Pinpoint the cell where the given text exists, returning its (X, Y) midpoint coordinate. 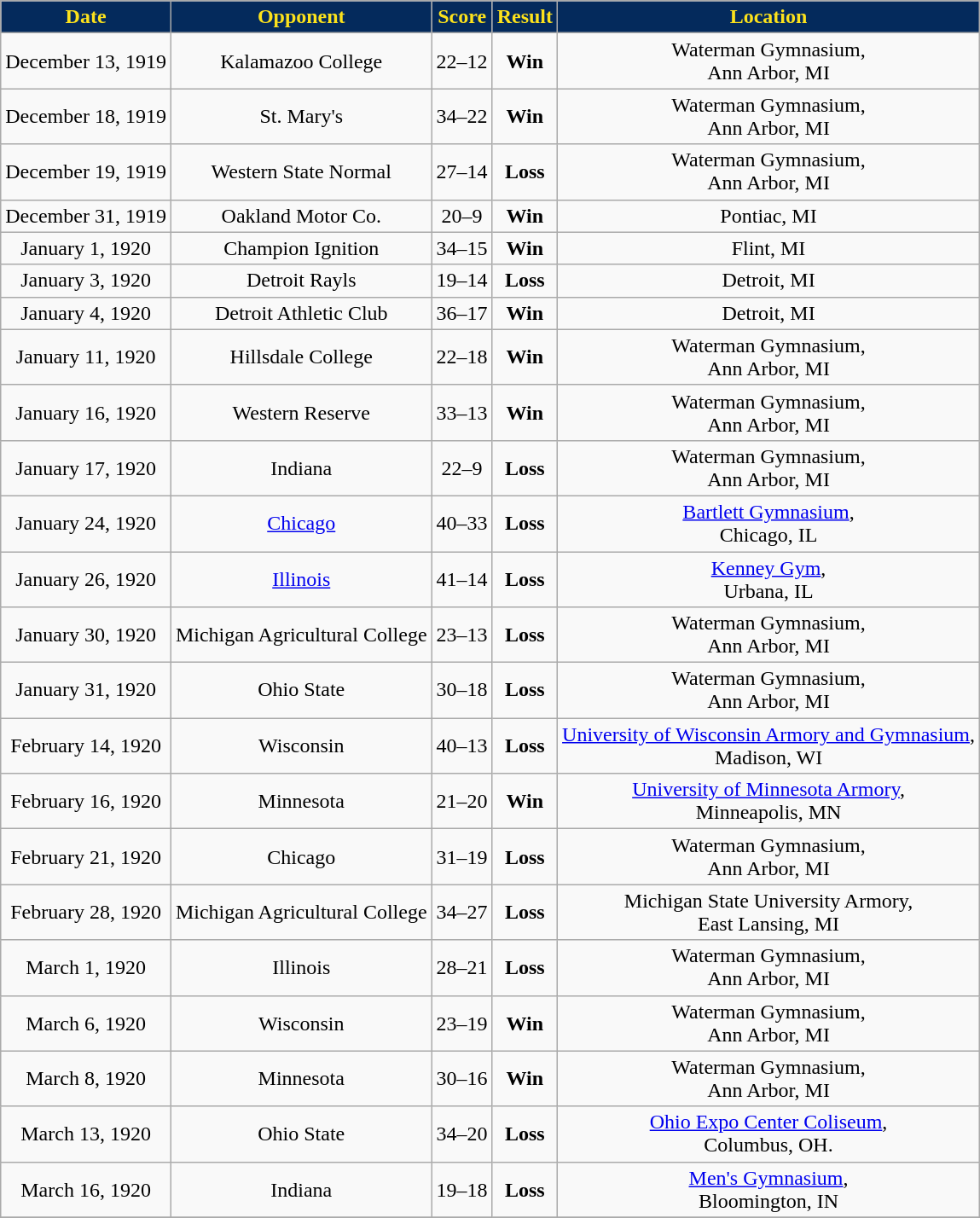
January 24, 1920 (86, 524)
University of Minnesota Armory, Minneapolis, MN (769, 802)
January 1, 1920 (86, 248)
19–14 (462, 281)
January 11, 1920 (86, 357)
21–20 (462, 802)
Score (462, 17)
January 31, 1920 (86, 691)
40–33 (462, 524)
Bartlett Gymnasium, Chicago, IL (769, 524)
30–16 (462, 1078)
Oakland Motor Co. (301, 216)
33–13 (462, 413)
February 21, 1920 (86, 856)
19–18 (462, 1189)
28–21 (462, 967)
34–22 (462, 116)
Hillsdale College (301, 357)
36–17 (462, 313)
January 16, 1920 (86, 413)
40–13 (462, 745)
December 18, 1919 (86, 116)
Kenney Gym, Urbana, IL (769, 578)
22–9 (462, 467)
27–14 (462, 172)
Ohio Expo Center Coliseum, Columbus, OH. (769, 1134)
Flint, MI (769, 248)
Detroit Rayls (301, 281)
January 17, 1920 (86, 467)
Michigan State University Armory, East Lansing, MI (769, 913)
Location (769, 17)
March 1, 1920 (86, 967)
Date (86, 17)
Result (525, 17)
22–18 (462, 357)
March 16, 1920 (86, 1189)
34–27 (462, 913)
December 31, 1919 (86, 216)
February 16, 1920 (86, 802)
22–12 (462, 61)
January 30, 1920 (86, 635)
January 26, 1920 (86, 578)
December 13, 1919 (86, 61)
Champion Ignition (301, 248)
January 4, 1920 (86, 313)
University of Wisconsin Armory and Gymnasium, Madison, WI (769, 745)
February 14, 1920 (86, 745)
30–18 (462, 691)
Men's Gymnasium, Bloomington, IN (769, 1189)
20–9 (462, 216)
March 13, 1920 (86, 1134)
41–14 (462, 578)
23–19 (462, 1024)
31–19 (462, 856)
St. Mary's (301, 116)
Pontiac, MI (769, 216)
Opponent (301, 17)
March 8, 1920 (86, 1078)
March 6, 1920 (86, 1024)
December 19, 1919 (86, 172)
34–20 (462, 1134)
January 3, 1920 (86, 281)
Western State Normal (301, 172)
23–13 (462, 635)
February 28, 1920 (86, 913)
34–15 (462, 248)
Detroit Athletic Club (301, 313)
Kalamazoo College (301, 61)
Western Reserve (301, 413)
